Provide the [x, y] coordinate of the cell's center where the given text is located.  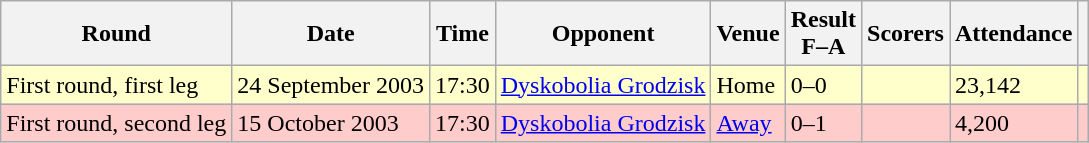
23,142 [1014, 85]
First round, first leg [116, 85]
4,200 [1014, 123]
First round, second leg [116, 123]
Opponent [603, 34]
Scorers [906, 34]
Round [116, 34]
Date [331, 34]
Time [462, 34]
Home [748, 85]
0–0 [823, 85]
Away [748, 123]
ResultF–A [823, 34]
Venue [748, 34]
24 September 2003 [331, 85]
0–1 [823, 123]
15 October 2003 [331, 123]
Attendance [1014, 34]
